Return the (X, Y) coordinate for the center point of the cell that contains the specified text.  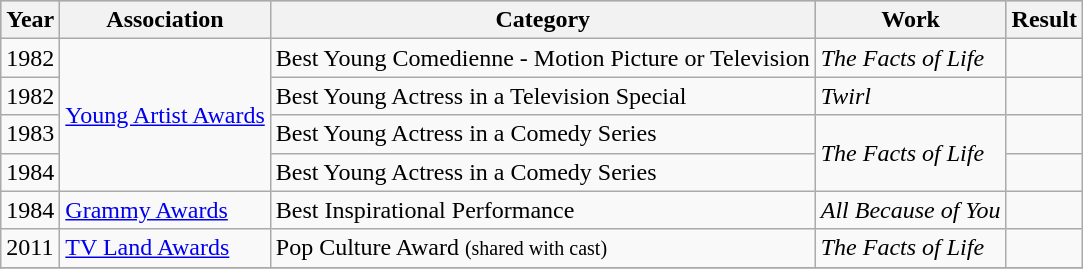
2011 (30, 248)
1983 (30, 134)
Result (1044, 20)
Best Inspirational Performance (542, 210)
Grammy Awards (165, 210)
Best Young Actress in a Television Special (542, 96)
All Because of You (910, 210)
Association (165, 20)
Year (30, 20)
Young Artist Awards (165, 115)
Twirl (910, 96)
Best Young Comedienne - Motion Picture or Television (542, 58)
Category (542, 20)
TV Land Awards (165, 248)
Pop Culture Award (shared with cast) (542, 248)
Work (910, 20)
